Extract the [x, y] coordinate from the center of the cell holding the provided text.  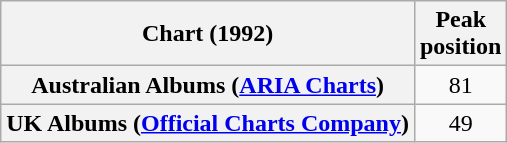
Australian Albums (ARIA Charts) [208, 85]
Chart (1992) [208, 34]
81 [460, 85]
49 [460, 123]
Peakposition [460, 34]
UK Albums (Official Charts Company) [208, 123]
